Detect which cell encompasses the target text, then output its (X, Y) center coordinate. 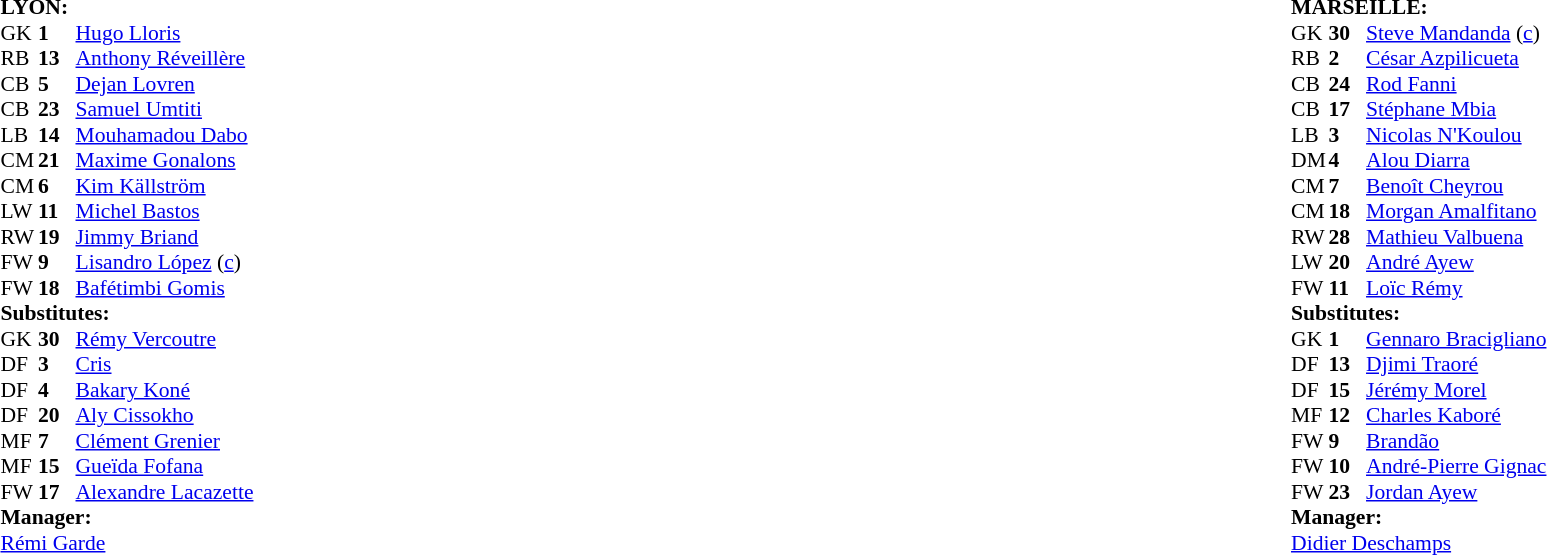
Gueïda Fofana (165, 467)
André Ayew (1456, 263)
Michel Bastos (165, 211)
24 (1348, 84)
10 (1348, 467)
5 (57, 84)
Maxime Gonalons (165, 161)
12 (1348, 415)
Alou Diarra (1456, 161)
Lisandro López (c) (165, 263)
Brandão (1456, 441)
Mouhamadou Dabo (165, 135)
Charles Kaboré (1456, 415)
Clément Grenier (165, 441)
21 (57, 161)
28 (1348, 237)
Kim Källström (165, 186)
Loïc Rémy (1456, 288)
Rémy Vercoutre (165, 339)
Benoît Cheyrou (1456, 186)
Nicolas N'Koulou (1456, 135)
Anthony Réveillère (165, 59)
Aly Cissokho (165, 415)
Steve Mandanda (c) (1456, 33)
14 (57, 135)
2 (1348, 59)
Jimmy Briand (165, 237)
19 (57, 237)
Cris (165, 365)
Bafétimbi Gomis (165, 288)
Hugo Lloris (165, 33)
Djimi Traoré (1456, 365)
DM (1310, 161)
Gennaro Bracigliano (1456, 339)
Morgan Amalfitano (1456, 211)
Bakary Koné (165, 390)
Jérémy Morel (1456, 390)
Mathieu Valbuena (1456, 237)
César Azpilicueta (1456, 59)
Rod Fanni (1456, 84)
Alexandre Lacazette (165, 492)
Jordan Ayew (1456, 492)
Stéphane Mbia (1456, 109)
Dejan Lovren (165, 84)
André-Pierre Gignac (1456, 467)
6 (57, 186)
Samuel Umtiti (165, 109)
